For the text-containing cell, return its midpoint in [X, Y] coordinate format. 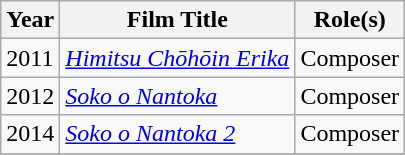
2011 [30, 58]
Film Title [178, 20]
Soko o Nantoka [178, 96]
Year [30, 20]
Soko o Nantoka 2 [178, 134]
Role(s) [350, 20]
2012 [30, 96]
2014 [30, 134]
Himitsu Chōhōin Erika [178, 58]
